Output the (X, Y) coordinate of the center of the cell containing the given text.  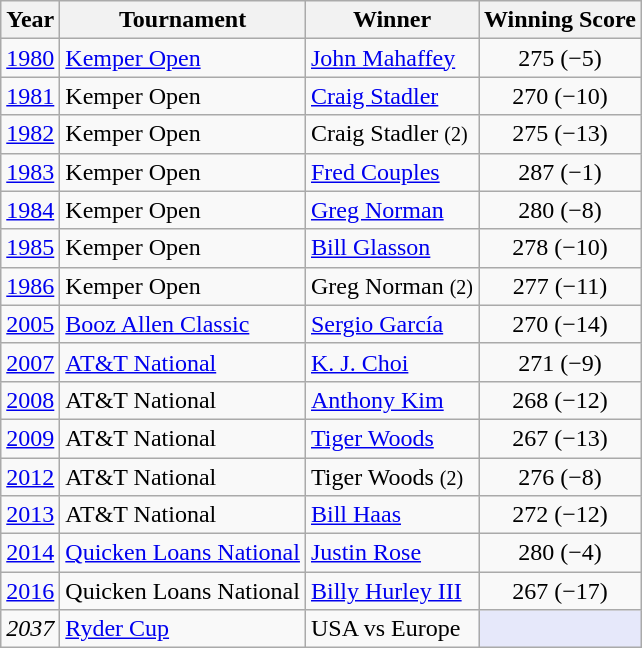
287 (−1) (560, 172)
Greg Norman (2) (392, 286)
Craig Stadler (2) (392, 134)
2013 (30, 515)
267 (−13) (560, 438)
K. J. Choi (392, 362)
267 (−17) (560, 591)
1981 (30, 96)
1986 (30, 286)
2037 (30, 629)
278 (−10) (560, 248)
Tiger Woods (392, 438)
Winner (392, 20)
2008 (30, 400)
2014 (30, 553)
John Mahaffey (392, 58)
2016 (30, 591)
271 (−9) (560, 362)
272 (−12) (560, 515)
Tiger Woods (2) (392, 477)
2007 (30, 362)
1984 (30, 210)
1983 (30, 172)
275 (−5) (560, 58)
USA vs Europe (392, 629)
268 (−12) (560, 400)
Winning Score (560, 20)
270 (−14) (560, 324)
1982 (30, 134)
1985 (30, 248)
Justin Rose (392, 553)
Tournament (183, 20)
270 (−10) (560, 96)
Sergio García (392, 324)
280 (−8) (560, 210)
Booz Allen Classic (183, 324)
275 (−13) (560, 134)
Year (30, 20)
277 (−11) (560, 286)
276 (−8) (560, 477)
Ryder Cup (183, 629)
2005 (30, 324)
1980 (30, 58)
Anthony Kim (392, 400)
2012 (30, 477)
2009 (30, 438)
Bill Haas (392, 515)
Craig Stadler (392, 96)
Greg Norman (392, 210)
Fred Couples (392, 172)
280 (−4) (560, 553)
Bill Glasson (392, 248)
Billy Hurley III (392, 591)
